Determine the [x, y] coordinate at the center of the cell enclosing the given text.  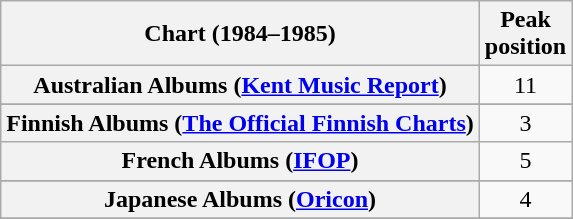
Australian Albums (Kent Music Report) [240, 85]
Japanese Albums (Oricon) [240, 199]
Chart (1984–1985) [240, 34]
Finnish Albums (The Official Finnish Charts) [240, 123]
5 [525, 161]
4 [525, 199]
French Albums (IFOP) [240, 161]
Peakposition [525, 34]
3 [525, 123]
11 [525, 85]
